Return (x, y) of the center of cell containing provided text 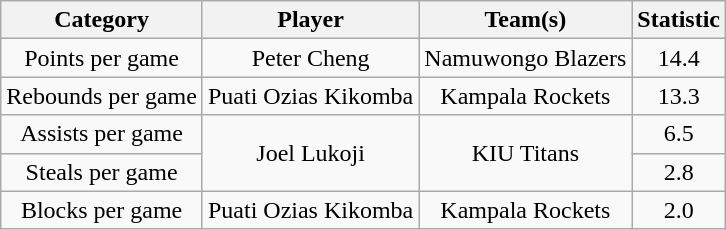
KIU Titans (526, 153)
14.4 (679, 58)
Statistic (679, 20)
Joel Lukoji (310, 153)
Team(s) (526, 20)
Steals per game (102, 172)
2.8 (679, 172)
Peter Cheng (310, 58)
Namuwongo Blazers (526, 58)
Player (310, 20)
2.0 (679, 210)
Points per game (102, 58)
Blocks per game (102, 210)
13.3 (679, 96)
Rebounds per game (102, 96)
Assists per game (102, 134)
Category (102, 20)
6.5 (679, 134)
